Return (x, y) of the center of cell containing provided text 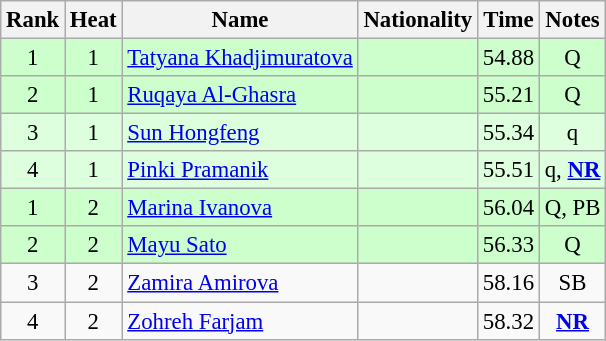
55.21 (509, 95)
Mayu Sato (240, 245)
Name (240, 20)
q (572, 133)
55.34 (509, 133)
58.16 (509, 283)
Q, PB (572, 208)
Notes (572, 20)
Time (509, 20)
Zamira Amirova (240, 283)
Marina Ivanova (240, 208)
Sun Hongfeng (240, 133)
NR (572, 321)
Ruqaya Al-Ghasra (240, 95)
Heat (94, 20)
SB (572, 283)
54.88 (509, 58)
q, NR (572, 170)
Rank (33, 20)
56.33 (509, 245)
Nationality (418, 20)
58.32 (509, 321)
Zohreh Farjam (240, 321)
56.04 (509, 208)
Pinki Pramanik (240, 170)
55.51 (509, 170)
Tatyana Khadjimuratova (240, 58)
